From the cell containing the given text, extract its center point as [x, y] coordinate. 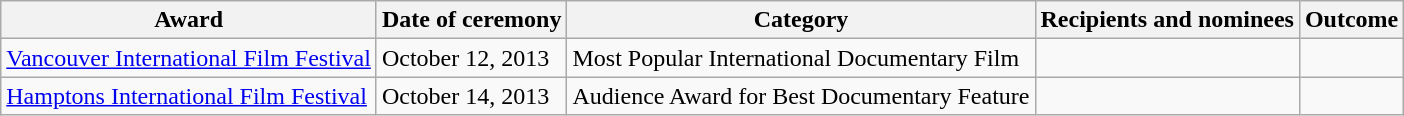
Outcome [1351, 20]
October 12, 2013 [472, 58]
Recipients and nominees [1167, 20]
Award [189, 20]
Most Popular International Documentary Film [801, 58]
Date of ceremony [472, 20]
October 14, 2013 [472, 96]
Category [801, 20]
Hamptons International Film Festival [189, 96]
Vancouver International Film Festival [189, 58]
Audience Award for Best Documentary Feature [801, 96]
